Detect which cell encompasses the target text, then output its (X, Y) center coordinate. 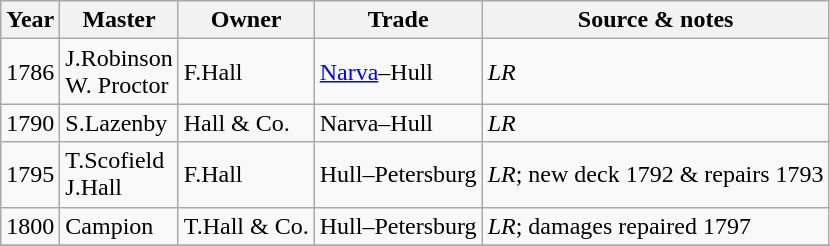
T.ScofieldJ.Hall (119, 174)
T.Hall & Co. (246, 226)
1795 (30, 174)
Hall & Co. (246, 123)
1800 (30, 226)
LR; damages repaired 1797 (656, 226)
Master (119, 20)
J.RobinsonW. Proctor (119, 72)
Campion (119, 226)
Source & notes (656, 20)
1786 (30, 72)
S.Lazenby (119, 123)
Trade (398, 20)
LR; new deck 1792 & repairs 1793 (656, 174)
1790 (30, 123)
Owner (246, 20)
Year (30, 20)
